Capture the cell that displays the provided text and extract its (X, Y) central coordinate. 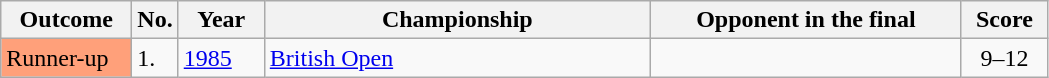
Championship (457, 20)
Runner-up (66, 58)
1985 (221, 58)
Outcome (66, 20)
No. (155, 20)
1. (155, 58)
Opponent in the final (806, 20)
Year (221, 20)
9–12 (1004, 58)
Score (1004, 20)
British Open (457, 58)
